Return (x, y) of the center of cell containing provided text 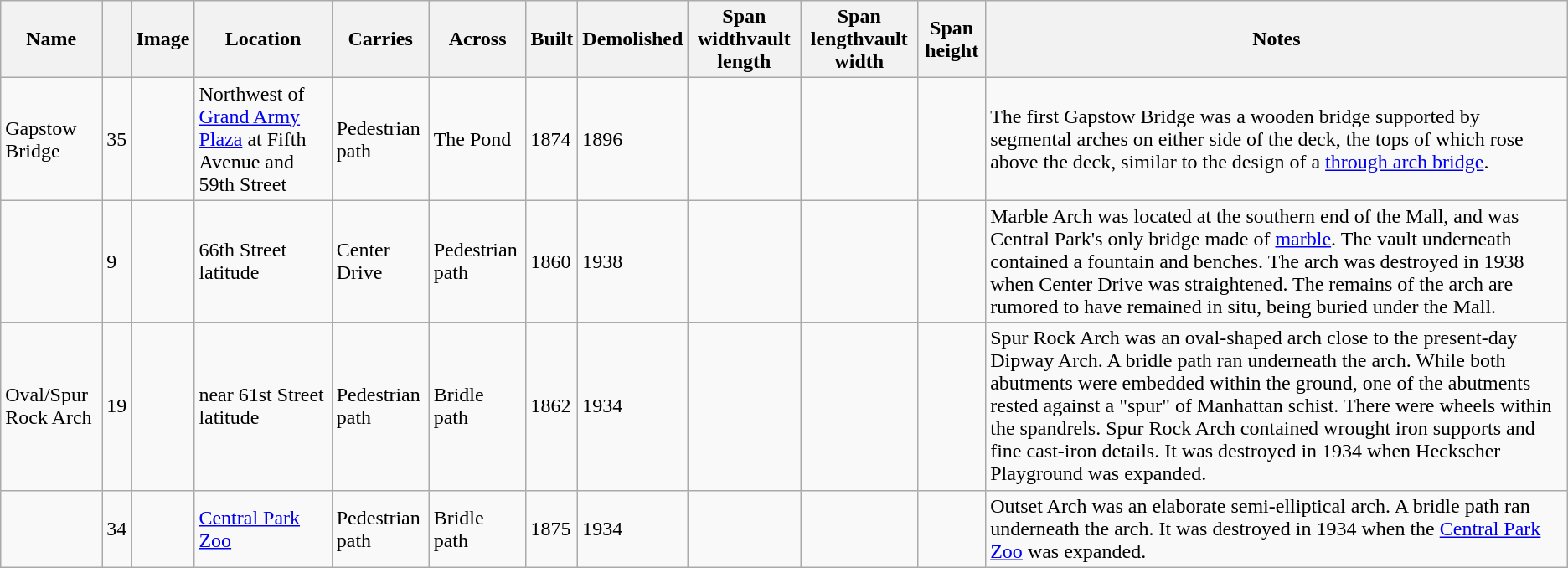
Oval/Spur Rock Arch (52, 406)
Center Drive (380, 261)
Gapstow Bridge (52, 139)
66th Street latitude (263, 261)
35 (117, 139)
1860 (552, 261)
19 (117, 406)
Carries (380, 39)
Location (263, 39)
Demolished (633, 39)
The Pond (477, 139)
34 (117, 529)
Across (477, 39)
Built (552, 39)
Name (52, 39)
1874 (552, 139)
1862 (552, 406)
Span widthvault length (744, 39)
Northwest of Grand Army Plaza at Fifth Avenue and 59th Street (263, 139)
9 (117, 261)
Span height (952, 39)
Image (162, 39)
1875 (552, 529)
Notes (1277, 39)
Central Park Zoo (263, 529)
1938 (633, 261)
Span lengthvault width (859, 39)
near 61st Street latitude (263, 406)
1896 (633, 139)
